Determine the [x, y] coordinate at the center of the cell enclosing the given text.  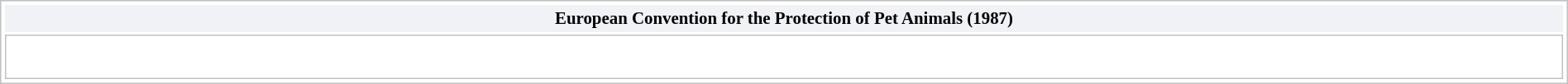
European Convention for the Protection of Pet Animals (1987) [784, 18]
